Return the [x, y] coordinate for the center point of the cell that contains the specified text.  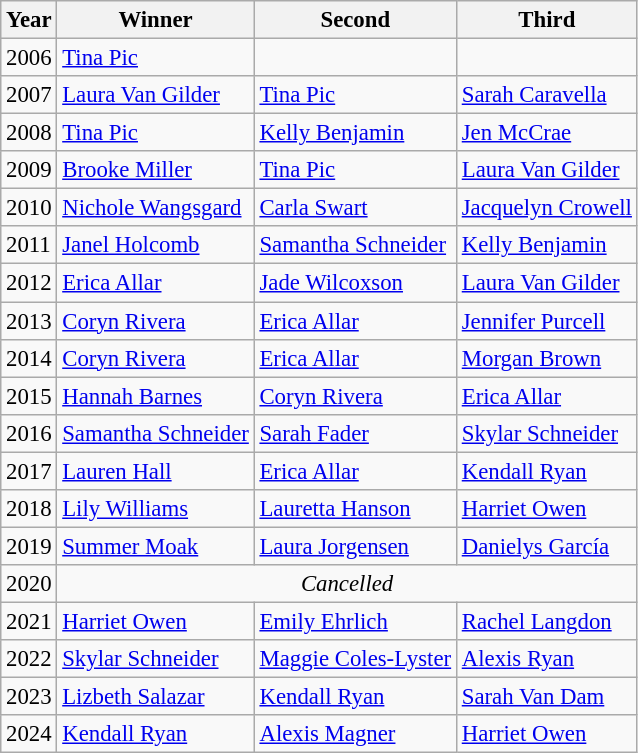
Lauretta Hanson [355, 509]
Lily Williams [156, 509]
2017 [29, 471]
Danielys García [546, 546]
2011 [29, 245]
Nichole Wangsgard [156, 208]
Alexis Magner [355, 734]
2020 [29, 584]
2021 [29, 621]
Hannah Barnes [156, 396]
2023 [29, 697]
Brooke Miller [156, 170]
Third [546, 20]
2007 [29, 95]
Sarah Caravella [546, 95]
2024 [29, 734]
Janel Holcomb [156, 245]
Cancelled [347, 584]
2022 [29, 659]
2018 [29, 509]
2016 [29, 433]
2015 [29, 396]
Alexis Ryan [546, 659]
2012 [29, 283]
2019 [29, 546]
Maggie Coles-Lyster [355, 659]
Summer Moak [156, 546]
Emily Ehrlich [355, 621]
Second [355, 20]
Year [29, 20]
2013 [29, 321]
Jacquelyn Crowell [546, 208]
Jade Wilcoxson [355, 283]
Sarah Fader [355, 433]
Jennifer Purcell [546, 321]
Morgan Brown [546, 358]
2010 [29, 208]
Sarah Van Dam [546, 697]
2014 [29, 358]
Carla Swart [355, 208]
Rachel Langdon [546, 621]
Laura Jorgensen [355, 546]
Lauren Hall [156, 471]
2008 [29, 133]
Winner [156, 20]
Lizbeth Salazar [156, 697]
2006 [29, 58]
Jen McCrae [546, 133]
2009 [29, 170]
